Identify which cell holds the provided text, then report its (X, Y) central coordinate. 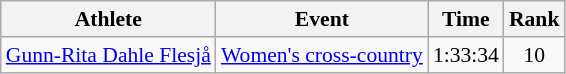
Athlete (108, 19)
Event (322, 19)
1:33:34 (466, 55)
Women's cross-country (322, 55)
Time (466, 19)
Gunn-Rita Dahle Flesjå (108, 55)
10 (534, 55)
Rank (534, 19)
